Return [x, y] of the center of cell containing provided text 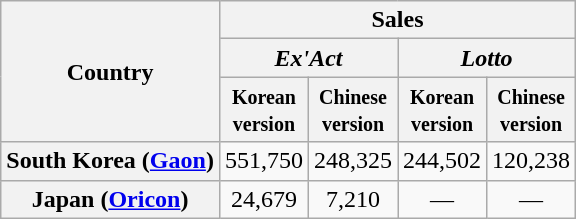
248,325 [352, 161]
Ex'Act [308, 58]
South Korea (Gaon) [110, 161]
24,679 [264, 199]
Lotto [487, 58]
Sales [397, 20]
Japan (Oricon) [110, 199]
Country [110, 72]
551,750 [264, 161]
244,502 [442, 161]
120,238 [532, 161]
7,210 [352, 199]
